From the cell containing the given text, extract its center point as (x, y) coordinate. 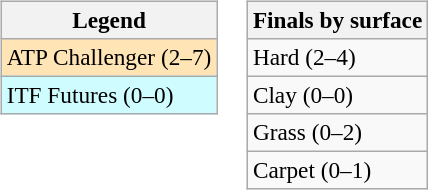
Legend (108, 20)
ITF Futures (0–0) (108, 95)
Grass (0–2) (337, 133)
Clay (0–0) (337, 95)
Hard (2–4) (337, 57)
Carpet (0–1) (337, 171)
ATP Challenger (2–7) (108, 57)
Finals by surface (337, 20)
